Output the (X, Y) coordinate of the center of the cell containing the given text.  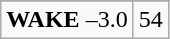
54 (150, 20)
WAKE –3.0 (67, 20)
